Output the [x, y] coordinate of the center of the cell containing the given text.  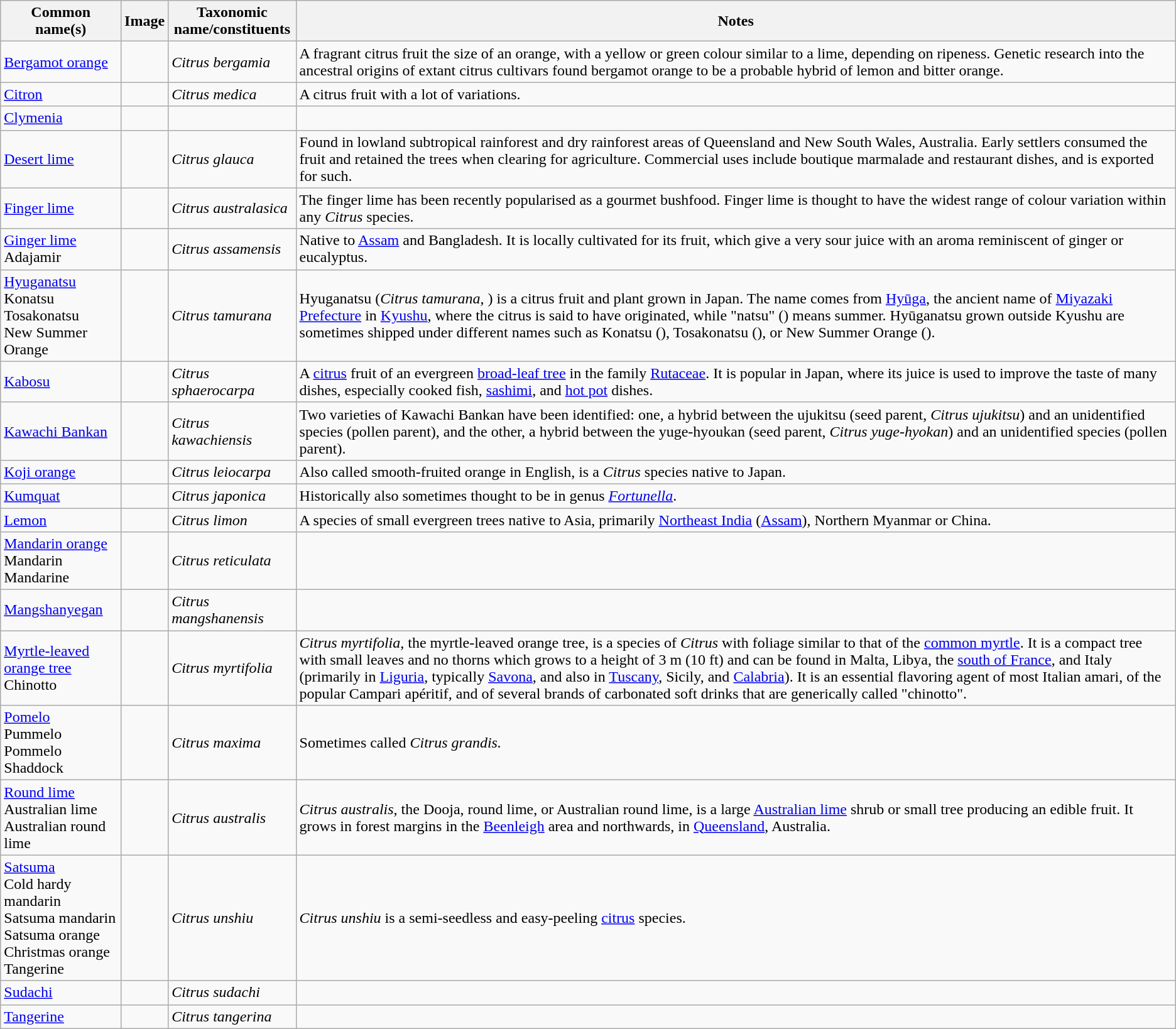
Kumquat [61, 496]
Koji orange [61, 472]
Image [144, 21]
Citrus sphaerocarpa [232, 382]
Bergamot orange [61, 62]
Clymenia [61, 118]
Kabosu [61, 382]
Citrus leiocarpa [232, 472]
A citrus fruit with a lot of variations. [736, 94]
Citrus assamensis [232, 249]
Citrus kawachiensis [232, 431]
SatsumaCold hardy mandarinSatsuma mandarinSatsuma orangeChristmas orangeTangerine [61, 918]
Finger lime [61, 209]
Citrus tamurana [232, 315]
A species of small evergreen trees native to Asia, primarily Northeast India (Assam), Northern Myanmar or China. [736, 520]
Kawachi Bankan [61, 431]
Citrus glauca [232, 159]
Citrus limon [232, 520]
Citrus myrtifolia [232, 668]
Citrus medica [232, 94]
Citrus maxima [232, 743]
Tangerine [61, 1016]
Also called smooth-fruited orange in English, is a Citrus species native to Japan. [736, 472]
Sudachi [61, 993]
Citrus australasica [232, 209]
Citrus unshiu [232, 918]
Citrus australis [232, 818]
Lemon [61, 520]
Citrus sudachi [232, 993]
Citrus japonica [232, 496]
Desert lime [61, 159]
Myrtle-leaved orange treeChinotto [61, 668]
Round limeAustralian limeAustralian round lime [61, 818]
Notes [736, 21]
Commonname(s) [61, 21]
Citrus mangshanensis [232, 611]
Citrus reticulata [232, 561]
Sometimes called Citrus grandis. [736, 743]
Citron [61, 94]
Ginger limeAdajamir [61, 249]
Citrus unshiu is a semi-seedless and easy-peeling citrus species. [736, 918]
Taxonomicname/constituents [232, 21]
Citrus bergamia [232, 62]
Historically also sometimes thought to be in genus Fortunella. [736, 496]
Citrus tangerina [232, 1016]
Mangshanyegan [61, 611]
Mandarin orangeMandarinMandarine [61, 561]
HyuganatsuKonatsuTosakonatsuNew Summer Orange [61, 315]
PomeloPummeloPommeloShaddock [61, 743]
